Scan for the cell matching the given text and deliver its (X, Y) coordinate at center. 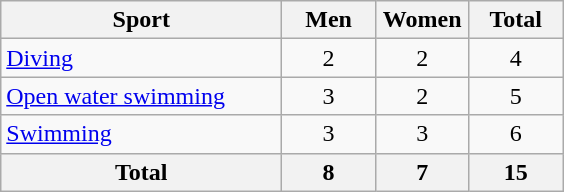
Swimming (142, 134)
5 (516, 96)
Diving (142, 58)
6 (516, 134)
4 (516, 58)
Women (422, 20)
Sport (142, 20)
7 (422, 172)
Open water swimming (142, 96)
Men (329, 20)
8 (329, 172)
15 (516, 172)
